Determine the [X, Y] coordinate at the center of the cell enclosing the given text.  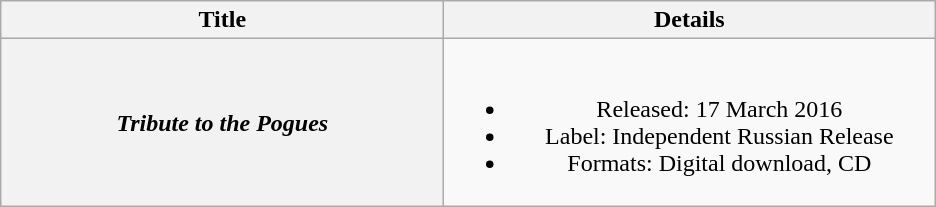
Title [222, 20]
Tribute to the Pogues [222, 122]
Details [690, 20]
Released: 17 March 2016Label: Independent Russian ReleaseFormats: Digital download, CD [690, 122]
